For the text-containing cell, return its midpoint in (x, y) coordinate format. 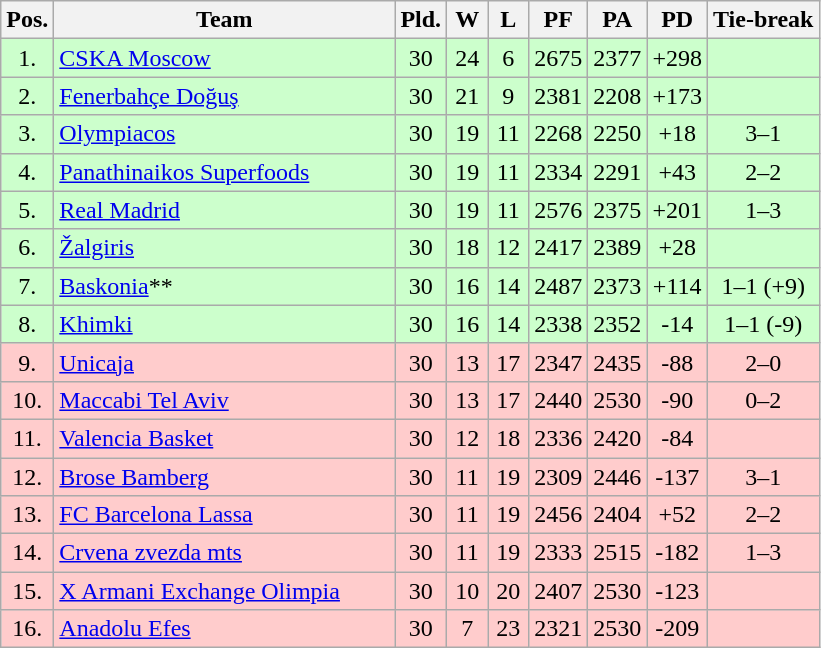
2338 (558, 324)
2250 (618, 134)
-123 (678, 591)
2675 (558, 58)
Crvena zvezda mts (224, 553)
2381 (558, 96)
12. (28, 477)
2420 (618, 438)
Žalgiris (224, 248)
+18 (678, 134)
L (508, 20)
4. (28, 172)
Fenerbahçe Doğuş (224, 96)
Anadolu Efes (224, 629)
+28 (678, 248)
-90 (678, 400)
6 (508, 58)
5. (28, 210)
6. (28, 248)
2352 (618, 324)
2–0 (763, 362)
13. (28, 515)
3. (28, 134)
2515 (618, 553)
PF (558, 20)
2333 (558, 553)
1–1 (+9) (763, 286)
7. (28, 286)
Brose Bamberg (224, 477)
2373 (618, 286)
2440 (558, 400)
9 (508, 96)
1–1 (-9) (763, 324)
PA (618, 20)
PD (678, 20)
Panathinaikos Superfoods (224, 172)
CSKA Moscow (224, 58)
2389 (618, 248)
-84 (678, 438)
16. (28, 629)
15. (28, 591)
Real Madrid (224, 210)
W (468, 20)
2404 (618, 515)
Team (224, 20)
2268 (558, 134)
20 (508, 591)
-14 (678, 324)
10 (468, 591)
2446 (618, 477)
2336 (558, 438)
2435 (618, 362)
+298 (678, 58)
23 (508, 629)
11. (28, 438)
+201 (678, 210)
10. (28, 400)
Khimki (224, 324)
+43 (678, 172)
2. (28, 96)
8. (28, 324)
2456 (558, 515)
X Armani Exchange Olimpia (224, 591)
2487 (558, 286)
24 (468, 58)
2321 (558, 629)
Unicaja (224, 362)
2347 (558, 362)
+52 (678, 515)
+114 (678, 286)
2208 (618, 96)
7 (468, 629)
Valencia Basket (224, 438)
Pld. (421, 20)
Tie-break (763, 20)
+173 (678, 96)
-137 (678, 477)
-88 (678, 362)
Pos. (28, 20)
Maccabi Tel Aviv (224, 400)
-209 (678, 629)
Baskonia** (224, 286)
21 (468, 96)
2291 (618, 172)
14. (28, 553)
2417 (558, 248)
Olympiacos (224, 134)
2334 (558, 172)
2375 (618, 210)
2309 (558, 477)
0–2 (763, 400)
2576 (558, 210)
-182 (678, 553)
9. (28, 362)
2377 (618, 58)
1. (28, 58)
2407 (558, 591)
FC Barcelona Lassa (224, 515)
